For the text-containing cell, return its midpoint in (x, y) coordinate format. 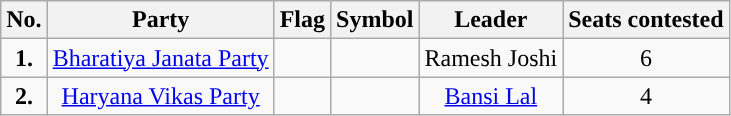
1. (24, 58)
Bansi Lal (491, 96)
Haryana Vikas Party (160, 96)
2. (24, 96)
4 (646, 96)
Flag (302, 20)
Seats contested (646, 20)
Ramesh Joshi (491, 58)
Party (160, 20)
No. (24, 20)
Symbol (375, 20)
Leader (491, 20)
6 (646, 58)
Bharatiya Janata Party (160, 58)
